Scan for the cell matching the given text and deliver its (X, Y) coordinate at center. 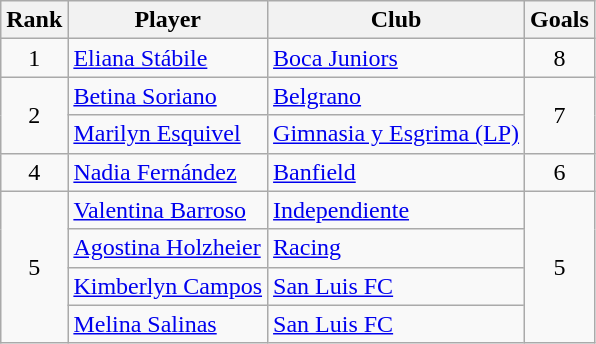
Agostina Holzheier (168, 248)
Belgrano (396, 96)
2 (34, 115)
Gimnasia y Esgrima (LP) (396, 134)
Club (396, 20)
1 (34, 58)
7 (560, 115)
Player (168, 20)
4 (34, 172)
Racing (396, 248)
Eliana Stábile (168, 58)
8 (560, 58)
Kimberlyn Campos (168, 286)
Melina Salinas (168, 324)
Marilyn Esquivel (168, 134)
6 (560, 172)
Nadia Fernández (168, 172)
Betina Soriano (168, 96)
Independiente (396, 210)
Boca Juniors (396, 58)
Rank (34, 20)
Goals (560, 20)
Banfield (396, 172)
Valentina Barroso (168, 210)
